Scan for the cell matching the given text and deliver its (x, y) coordinate at center. 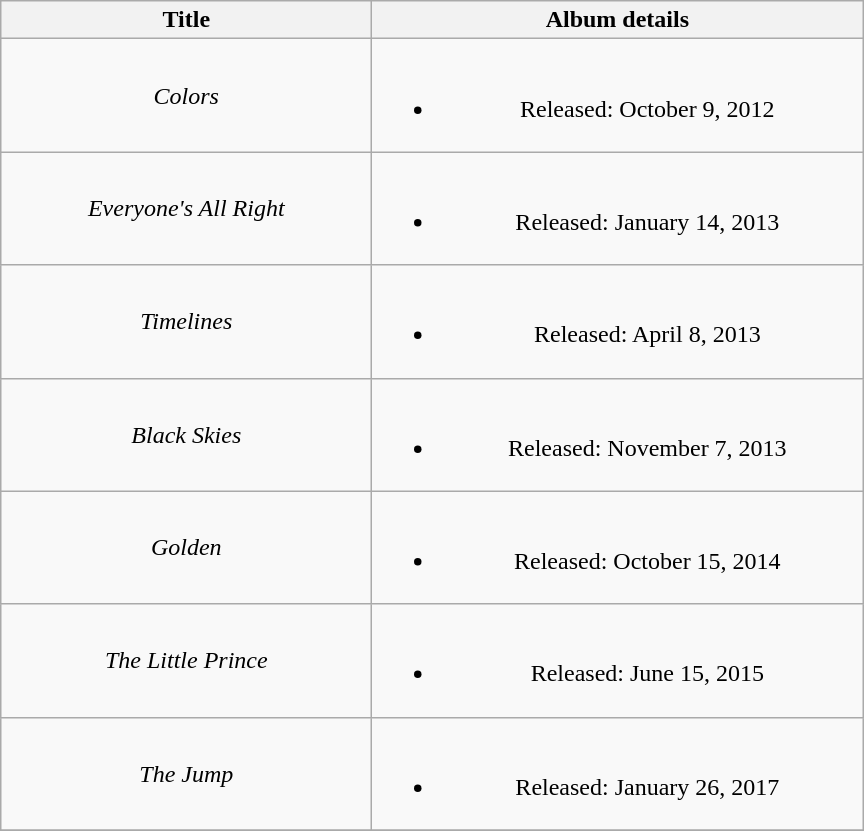
Released: January 26, 2017 (618, 774)
Released: November 7, 2013 (618, 434)
Black Skies (186, 434)
Released: October 15, 2014 (618, 548)
Golden (186, 548)
Released: October 9, 2012 (618, 96)
Title (186, 20)
The Jump (186, 774)
The Little Prince (186, 660)
Album details (618, 20)
Timelines (186, 322)
Colors (186, 96)
Released: January 14, 2013 (618, 208)
Released: April 8, 2013 (618, 322)
Everyone's All Right (186, 208)
Released: June 15, 2015 (618, 660)
